Output the [X, Y] coordinate of the center of the cell containing the given text.  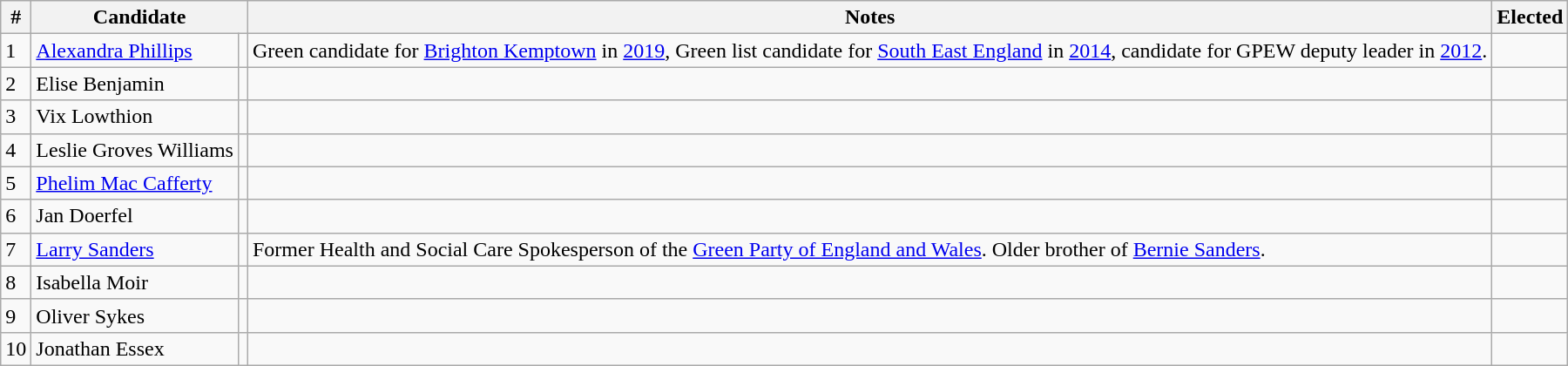
Oliver Sykes [135, 315]
4 [16, 150]
Green candidate for Brighton Kemptown in 2019, Green list candidate for South East England in 2014, candidate for GPEW deputy leader in 2012. [869, 51]
Isabella Moir [135, 282]
Larry Sanders [135, 249]
8 [16, 282]
Former Health and Social Care Spokesperson of the Green Party of England and Wales. Older brother of Bernie Sanders. [869, 249]
Elected [1530, 17]
Candidate [139, 17]
Alexandra Phillips [135, 51]
Elise Benjamin [135, 84]
2 [16, 84]
Notes [869, 17]
7 [16, 249]
3 [16, 117]
10 [16, 349]
Vix Lowthion [135, 117]
Phelim Mac Cafferty [135, 183]
Jan Doerfel [135, 216]
# [16, 17]
Jonathan Essex [135, 349]
9 [16, 315]
1 [16, 51]
Leslie Groves Williams [135, 150]
5 [16, 183]
6 [16, 216]
